Identify which cell holds the provided text, then report its (X, Y) central coordinate. 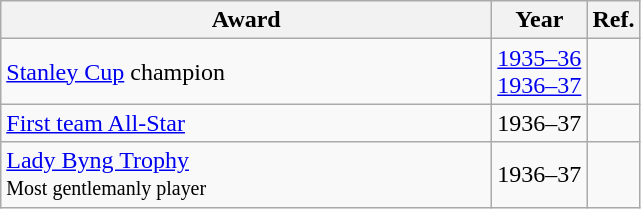
Award (246, 20)
Stanley Cup champion (246, 72)
1935–361936–37 (540, 72)
Lady Byng TrophyMost gentlemanly player (246, 174)
Ref. (614, 20)
First team All-Star (246, 123)
Year (540, 20)
